Determine the (X, Y) coordinate at the center of the cell enclosing the given text.  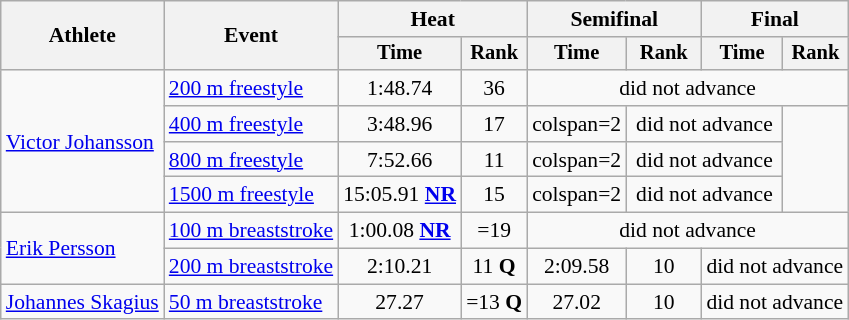
Erik Persson (82, 248)
15:05.91 NR (400, 195)
=19 (494, 231)
1:48.74 (400, 88)
Johannes Skagius (82, 302)
1:00.08 NR (400, 231)
2:09.58 (576, 267)
Athlete (82, 36)
50 m breaststroke (251, 302)
15 (494, 195)
11 Q (494, 267)
Heat (432, 19)
800 m freestyle (251, 160)
100 m breaststroke (251, 231)
200 m breaststroke (251, 267)
36 (494, 88)
3:48.96 (400, 124)
Semifinal (614, 19)
7:52.66 (400, 160)
27.27 (400, 302)
27.02 (576, 302)
2:10.21 (400, 267)
200 m freestyle (251, 88)
Victor Johansson (82, 141)
1500 m freestyle (251, 195)
=13 Q (494, 302)
Final (774, 19)
11 (494, 160)
Event (251, 36)
17 (494, 124)
400 m freestyle (251, 124)
